Output the (X, Y) coordinate of the center of the cell containing the given text.  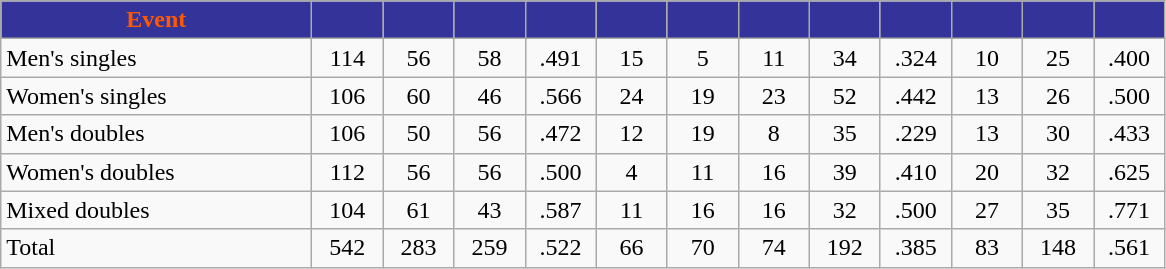
15 (632, 58)
.491 (560, 58)
.566 (560, 96)
34 (844, 58)
30 (1058, 134)
112 (348, 172)
39 (844, 172)
74 (774, 248)
23 (774, 96)
8 (774, 134)
148 (1058, 248)
26 (1058, 96)
104 (348, 210)
114 (348, 58)
46 (490, 96)
60 (418, 96)
283 (418, 248)
.442 (916, 96)
70 (702, 248)
27 (986, 210)
Men's doubles (156, 134)
12 (632, 134)
10 (986, 58)
4 (632, 172)
.587 (560, 210)
Women's doubles (156, 172)
.771 (1130, 210)
50 (418, 134)
5 (702, 58)
.385 (916, 248)
Total (156, 248)
.522 (560, 248)
58 (490, 58)
Women's singles (156, 96)
52 (844, 96)
Mixed doubles (156, 210)
Men's singles (156, 58)
83 (986, 248)
66 (632, 248)
.410 (916, 172)
24 (632, 96)
259 (490, 248)
192 (844, 248)
.229 (916, 134)
.433 (1130, 134)
25 (1058, 58)
.400 (1130, 58)
20 (986, 172)
43 (490, 210)
.324 (916, 58)
Event (156, 20)
.472 (560, 134)
.625 (1130, 172)
542 (348, 248)
61 (418, 210)
.561 (1130, 248)
